Find where the given text appears and provide that cell's center as (x, y) coordinate. 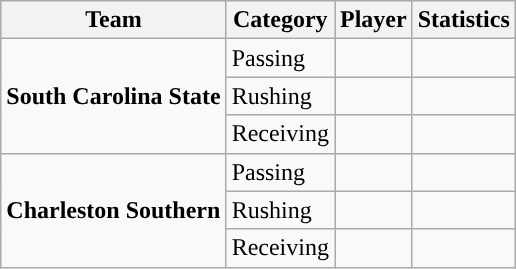
Team (114, 20)
Statistics (464, 20)
Category (280, 20)
Charleston Southern (114, 210)
South Carolina State (114, 96)
Player (373, 20)
